Output the [X, Y] coordinate of the center of the cell containing the given text.  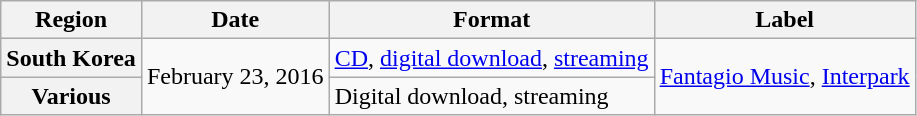
CD, digital download, streaming [492, 58]
Fantagio Music, Interpark [784, 77]
February 23, 2016 [235, 77]
Date [235, 20]
Format [492, 20]
Digital download, streaming [492, 96]
Various [72, 96]
Region [72, 20]
Label [784, 20]
South Korea [72, 58]
